Identify which cell holds the provided text, then report its [X, Y] central coordinate. 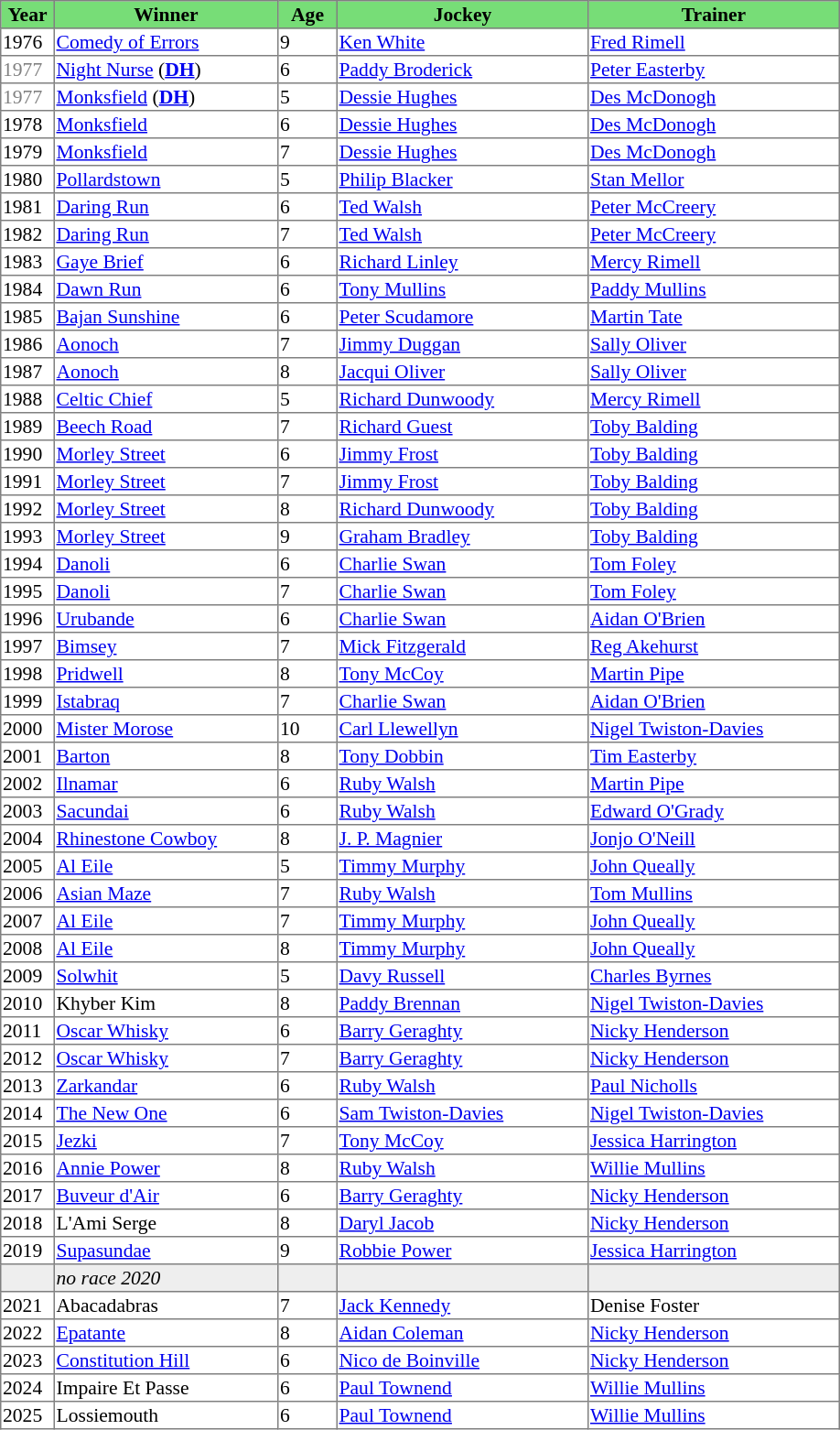
Paul Nicholls [714, 1086]
2001 [27, 756]
1994 [27, 564]
Stan Mellor [714, 179]
Jimmy Duggan [462, 344]
2010 [27, 1003]
1999 [27, 701]
Winner [166, 15]
Nico de Boinville [462, 1360]
Istabraq [166, 701]
1989 [27, 427]
1988 [27, 399]
Year [27, 15]
Annie Power [166, 1168]
2005 [27, 866]
1979 [27, 152]
2025 [27, 1415]
Abacadabras [166, 1305]
2017 [27, 1196]
Aidan Coleman [462, 1333]
Robbie Power [462, 1251]
Davy Russell [462, 976]
Gaye Brief [166, 262]
Pollardstown [166, 179]
Epatante [166, 1333]
Edward O'Grady [714, 811]
10 [307, 729]
L'Ami Serge [166, 1223]
2018 [27, 1223]
2003 [27, 811]
1986 [27, 344]
Reg Akehurst [714, 646]
1985 [27, 317]
Paddy Brennan [462, 1003]
Jockey [462, 15]
Trainer [714, 15]
Bimsey [166, 646]
The New One [166, 1113]
1998 [27, 674]
Sacundai [166, 811]
Lossiemouth [166, 1415]
Night Nurse (DH) [166, 70]
1997 [27, 646]
Charles Byrnes [714, 976]
Paddy Mullins [714, 289]
2016 [27, 1168]
Tony Mullins [462, 289]
1993 [27, 536]
Tim Easterby [714, 756]
1991 [27, 482]
Sam Twiston-Davies [462, 1113]
1996 [27, 619]
Dawn Run [166, 289]
1980 [27, 179]
Jack Kennedy [462, 1305]
Martin Tate [714, 317]
Bajan Sunshine [166, 317]
Tom Mullins [714, 894]
2002 [27, 784]
Graham Bradley [462, 536]
Comedy of Errors [166, 42]
Rhinestone Cowboy [166, 839]
2007 [27, 921]
Jonjo O'Neill [714, 839]
2012 [27, 1058]
Age [307, 15]
2021 [27, 1305]
2023 [27, 1360]
Monksfield (DH) [166, 97]
Ken White [462, 42]
2000 [27, 729]
Peter Easterby [714, 70]
1978 [27, 125]
2014 [27, 1113]
Beech Road [166, 427]
Jacqui Oliver [462, 372]
1981 [27, 207]
Paddy Broderick [462, 70]
1976 [27, 42]
Khyber Kim [166, 1003]
2004 [27, 839]
2006 [27, 894]
Daryl Jacob [462, 1223]
Solwhit [166, 976]
Fred Rimell [714, 42]
Supasundae [166, 1251]
Richard Linley [462, 262]
1990 [27, 454]
Buveur d'Air [166, 1196]
Urubande [166, 619]
Richard Guest [462, 427]
Constitution Hill [166, 1360]
1995 [27, 591]
2019 [27, 1251]
2011 [27, 1031]
2015 [27, 1141]
Jezki [166, 1141]
Celtic Chief [166, 399]
1987 [27, 372]
J. P. Magnier [462, 839]
Denise Foster [714, 1305]
Philip Blacker [462, 179]
1984 [27, 289]
Impaire Et Passe [166, 1388]
2024 [27, 1388]
1982 [27, 234]
2013 [27, 1086]
Asian Maze [166, 894]
Mick Fitzgerald [462, 646]
Peter Scudamore [462, 317]
2022 [27, 1333]
Mister Morose [166, 729]
Pridwell [166, 674]
2008 [27, 948]
Tony Dobbin [462, 756]
2009 [27, 976]
1992 [27, 509]
Barton [166, 756]
Ilnamar [166, 784]
Zarkandar [166, 1086]
1983 [27, 262]
Carl Llewellyn [462, 729]
no race 2020 [166, 1278]
